Return the (x, y) coordinate for the center point of the cell that contains the specified text.  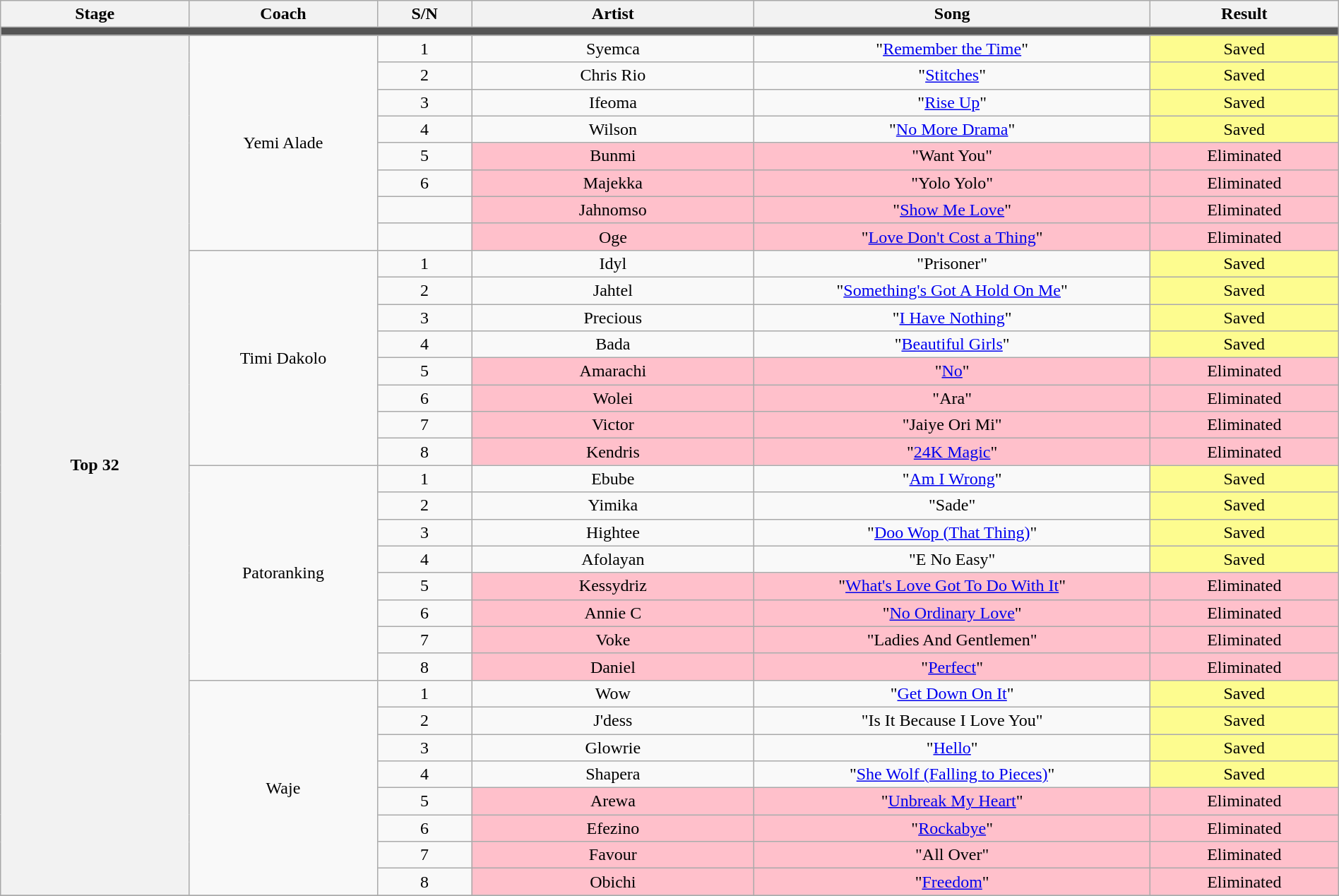
"Get Down On It" (952, 693)
Kendris (613, 452)
"Rockabye" (952, 828)
Kessydriz (613, 586)
"Want You" (952, 156)
"Show Me Love" (952, 210)
Top 32 (95, 465)
Waje (284, 787)
Stage (95, 14)
"Is It Because I Love You" (952, 720)
"All Over" (952, 855)
Daniel (613, 667)
"24K Magic" (952, 452)
"No More Drama" (952, 129)
Yimika (613, 506)
"No Ordinary Love" (952, 613)
Jahnomso (613, 210)
"Freedom" (952, 882)
"I Have Nothing" (952, 317)
Song (952, 14)
"Ladies And Gentlemen" (952, 640)
Idyl (613, 263)
Amarachi (613, 371)
Wilson (613, 129)
Arewa (613, 801)
Obichi (613, 882)
Bada (613, 345)
Coach (284, 14)
Hightee (613, 532)
Yemi Alade (284, 143)
Oge (613, 237)
Victor (613, 425)
"Ara" (952, 398)
"Rise Up" (952, 102)
Voke (613, 640)
"Hello" (952, 748)
"Love Don't Cost a Thing" (952, 237)
"Perfect" (952, 667)
"Yolo Yolo" (952, 183)
Annie C (613, 613)
"Jaiye Ori Mi" (952, 425)
Wolei (613, 398)
"Stitches" (952, 76)
Timi Dakolo (284, 357)
Chris Rio (613, 76)
Ifeoma (613, 102)
Shapera (613, 775)
Syemca (613, 49)
Result (1244, 14)
"Remember the Time" (952, 49)
"Unbreak My Heart" (952, 801)
"Beautiful Girls" (952, 345)
"Am I Wrong" (952, 479)
Artist (613, 14)
"E No Easy" (952, 559)
Efezino (613, 828)
Majekka (613, 183)
Glowrie (613, 748)
J'dess (613, 720)
Favour (613, 855)
Jahtel (613, 290)
Wow (613, 693)
Precious (613, 317)
Patoranking (284, 573)
"What's Love Got To Do With It" (952, 586)
Bunmi (613, 156)
"No" (952, 371)
"Sade" (952, 506)
"Prisoner" (952, 263)
Ebube (613, 479)
Afolayan (613, 559)
"She Wolf (Falling to Pieces)" (952, 775)
"Doo Wop (That Thing)" (952, 532)
"Something's Got A Hold On Me" (952, 290)
S/N (424, 14)
